Capture the cell that displays the provided text and extract its [x, y] central coordinate. 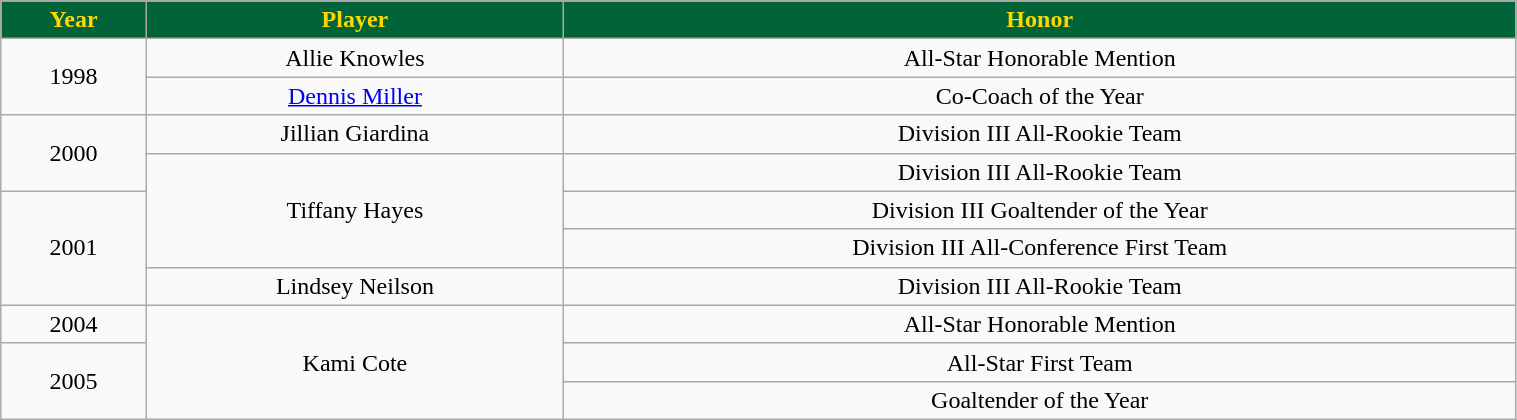
1998 [74, 77]
2000 [74, 153]
Jillian Giardina [354, 134]
2001 [74, 248]
Division III Goaltender of the Year [1040, 210]
Co-Coach of the Year [1040, 96]
Division III All-Conference First Team [1040, 248]
Kami Cote [354, 362]
Honor [1040, 20]
All-Star First Team [1040, 362]
Tiffany Hayes [354, 210]
Goaltender of the Year [1040, 400]
Lindsey Neilson [354, 286]
Allie Knowles [354, 58]
Dennis Miller [354, 96]
2004 [74, 324]
2005 [74, 381]
Year [74, 20]
Player [354, 20]
